Provide the [X, Y] coordinate of the cell's center where the given text is located.  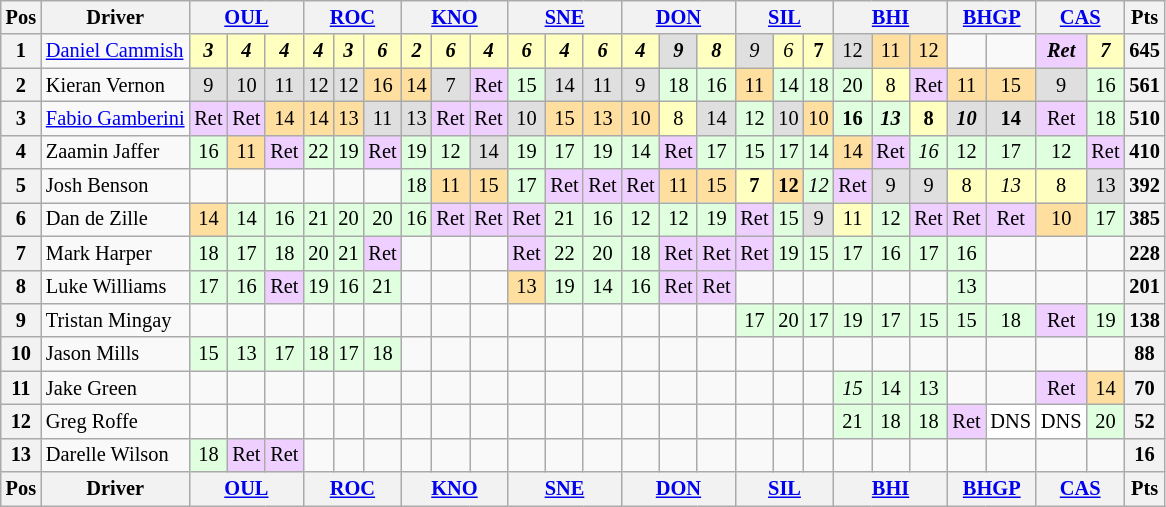
70 [1144, 388]
1 [21, 51]
Daniel Cammish [115, 51]
561 [1144, 85]
Jake Green [115, 388]
Zaamin Jaffer [115, 152]
Josh Benson [115, 186]
Darelle Wilson [115, 455]
Tristan Mingay [115, 320]
138 [1144, 320]
Fabio Gamberini [115, 118]
Luke Williams [115, 287]
Mark Harper [115, 253]
88 [1144, 354]
228 [1144, 253]
201 [1144, 287]
385 [1144, 219]
5 [21, 186]
Greg Roffe [115, 421]
392 [1144, 186]
Kieran Vernon [115, 85]
645 [1144, 51]
Jason Mills [115, 354]
52 [1144, 421]
510 [1144, 118]
410 [1144, 152]
Dan de Zille [115, 219]
